Provide the [x, y] coordinate of the cell's center where the given text is located.  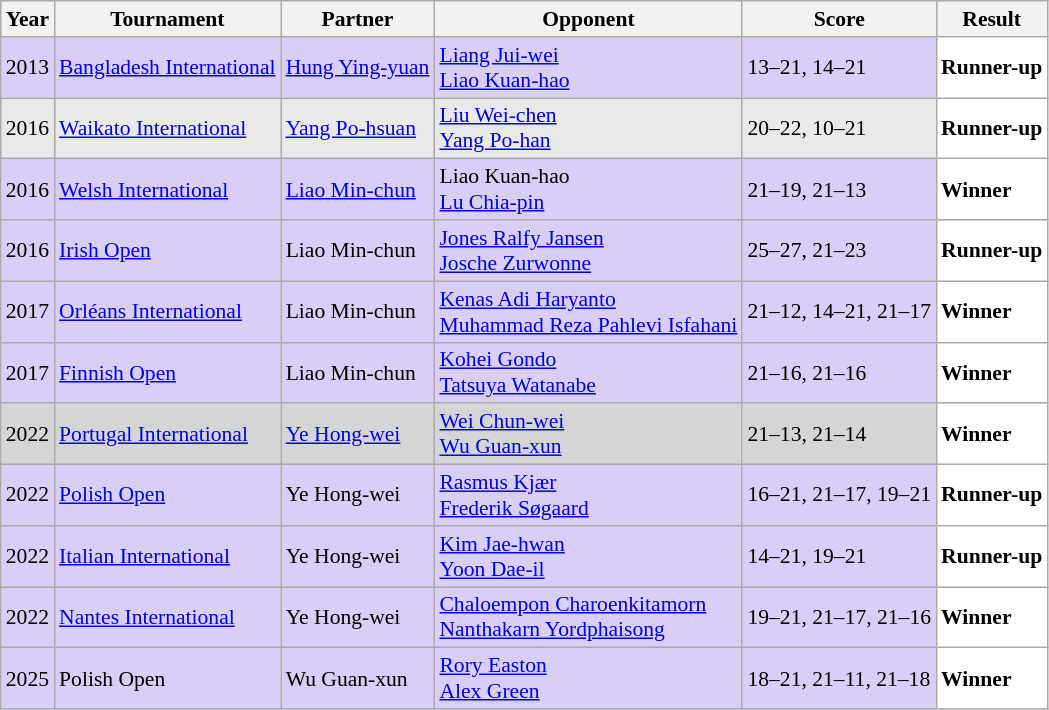
Liang Jui-wei Liao Kuan-hao [588, 68]
Opponent [588, 19]
Partner [358, 19]
18–21, 21–11, 21–18 [839, 678]
Jones Ralfy Jansen Josche Zurwonne [588, 250]
Result [992, 19]
Finnish Open [168, 372]
21–16, 21–16 [839, 372]
Wei Chun-wei Wu Guan-xun [588, 434]
14–21, 19–21 [839, 556]
25–27, 21–23 [839, 250]
Yang Po-hsuan [358, 128]
Year [28, 19]
Portugal International [168, 434]
Rory Easton Alex Green [588, 678]
Bangladesh International [168, 68]
Kohei Gondo Tatsuya Watanabe [588, 372]
21–13, 21–14 [839, 434]
2025 [28, 678]
21–12, 14–21, 21–17 [839, 312]
Irish Open [168, 250]
21–19, 21–13 [839, 190]
Italian International [168, 556]
Kim Jae-hwan Yoon Dae-il [588, 556]
Wu Guan-xun [358, 678]
Nantes International [168, 618]
Score [839, 19]
16–21, 21–17, 19–21 [839, 496]
Orléans International [168, 312]
Liu Wei-chen Yang Po-han [588, 128]
Tournament [168, 19]
Welsh International [168, 190]
13–21, 14–21 [839, 68]
Rasmus Kjær Frederik Søgaard [588, 496]
Kenas Adi Haryanto Muhammad Reza Pahlevi Isfahani [588, 312]
Chaloempon Charoenkitamorn Nanthakarn Yordphaisong [588, 618]
Liao Kuan-hao Lu Chia-pin [588, 190]
Waikato International [168, 128]
Hung Ying-yuan [358, 68]
19–21, 21–17, 21–16 [839, 618]
2013 [28, 68]
20–22, 10–21 [839, 128]
